Identify which cell holds the provided text, then report its [x, y] central coordinate. 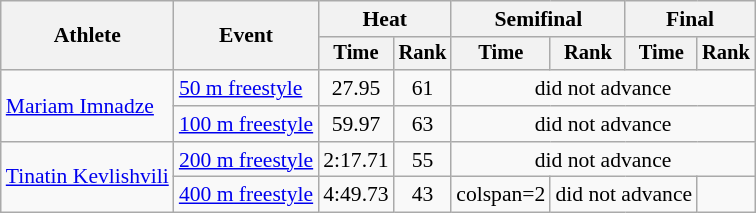
Tinatin Kevlishvili [88, 178]
43 [423, 195]
Mariam Imnadze [88, 106]
100 m freestyle [246, 124]
27.95 [356, 88]
61 [423, 88]
Athlete [88, 36]
200 m freestyle [246, 160]
50 m freestyle [246, 88]
Heat [384, 19]
63 [423, 124]
Final [690, 19]
55 [423, 160]
4:49.73 [356, 195]
400 m freestyle [246, 195]
Semifinal [538, 19]
2:17.71 [356, 160]
Event [246, 36]
colspan=2 [500, 195]
59.97 [356, 124]
